Capture the cell that displays the provided text and extract its (x, y) central coordinate. 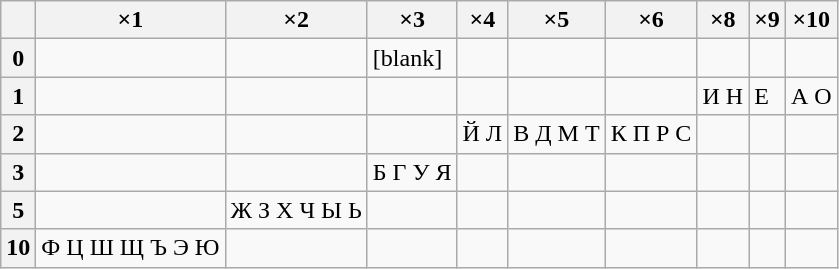
Ж З Х Ч Ы Ь (296, 210)
×6 (651, 20)
Е (768, 96)
5 (18, 210)
×5 (556, 20)
×2 (296, 20)
К П Р С (651, 134)
Ф Ц Ш Щ Ъ Э Ю (130, 248)
×8 (723, 20)
[blank] (412, 58)
1 (18, 96)
Б Г У Я (412, 172)
2 (18, 134)
×3 (412, 20)
×1 (130, 20)
×10 (811, 20)
В Д М Т (556, 134)
10 (18, 248)
Й Л (482, 134)
И Н (723, 96)
3 (18, 172)
×4 (482, 20)
А О (811, 96)
0 (18, 58)
×9 (768, 20)
